Identify which cell holds the provided text, then report its (x, y) central coordinate. 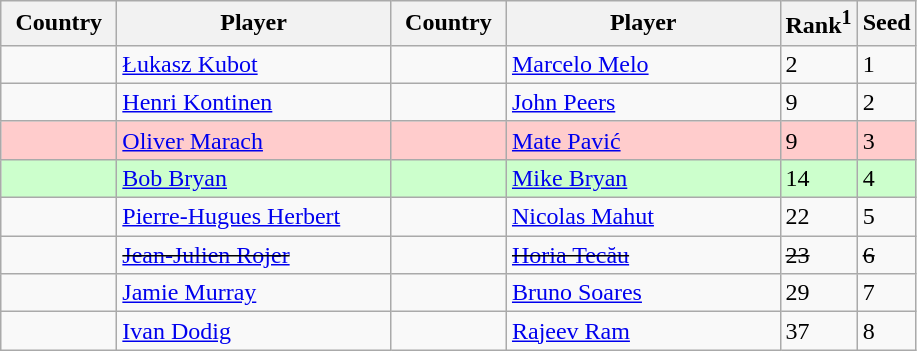
Henri Kontinen (254, 102)
Mike Bryan (643, 178)
8 (886, 331)
Marcelo Melo (643, 64)
3 (886, 140)
37 (818, 331)
Łukasz Kubot (254, 64)
Rank1 (818, 24)
Pierre-Hugues Herbert (254, 217)
6 (886, 255)
Jamie Murray (254, 293)
Nicolas Mahut (643, 217)
Jean-Julien Rojer (254, 255)
Bruno Soares (643, 293)
Mate Pavić (643, 140)
Horia Tecău (643, 255)
22 (818, 217)
4 (886, 178)
7 (886, 293)
Ivan Dodig (254, 331)
1 (886, 64)
Rajeev Ram (643, 331)
Seed (886, 24)
John Peers (643, 102)
29 (818, 293)
23 (818, 255)
14 (818, 178)
5 (886, 217)
Bob Bryan (254, 178)
Oliver Marach (254, 140)
